Identify which cell holds the provided text, then report its [x, y] central coordinate. 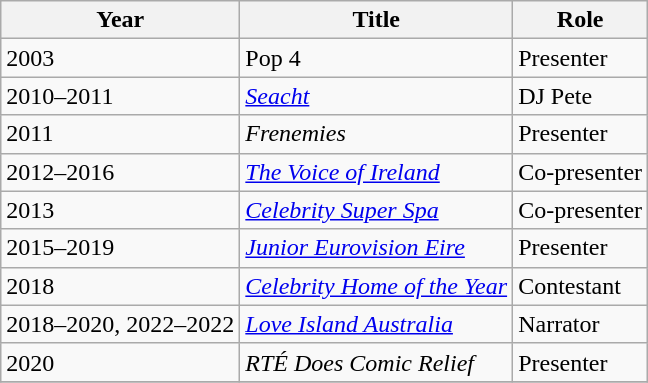
Narrator [580, 324]
2003 [120, 58]
2012–2016 [120, 172]
Celebrity Home of the Year [376, 286]
2011 [120, 134]
Contestant [580, 286]
2020 [120, 362]
2018 [120, 286]
2015–2019 [120, 248]
2018–2020, 2022–2022 [120, 324]
Celebrity Super Spa [376, 210]
2010–2011 [120, 96]
The Voice of Ireland [376, 172]
2013 [120, 210]
Junior Eurovision Eire [376, 248]
DJ Pete [580, 96]
Seacht [376, 96]
Pop 4 [376, 58]
Frenemies [376, 134]
Love Island Australia [376, 324]
RTÉ Does Comic Relief [376, 362]
Role [580, 20]
Year [120, 20]
Title [376, 20]
